Find where the given text appears and provide that cell's center as [X, Y] coordinate. 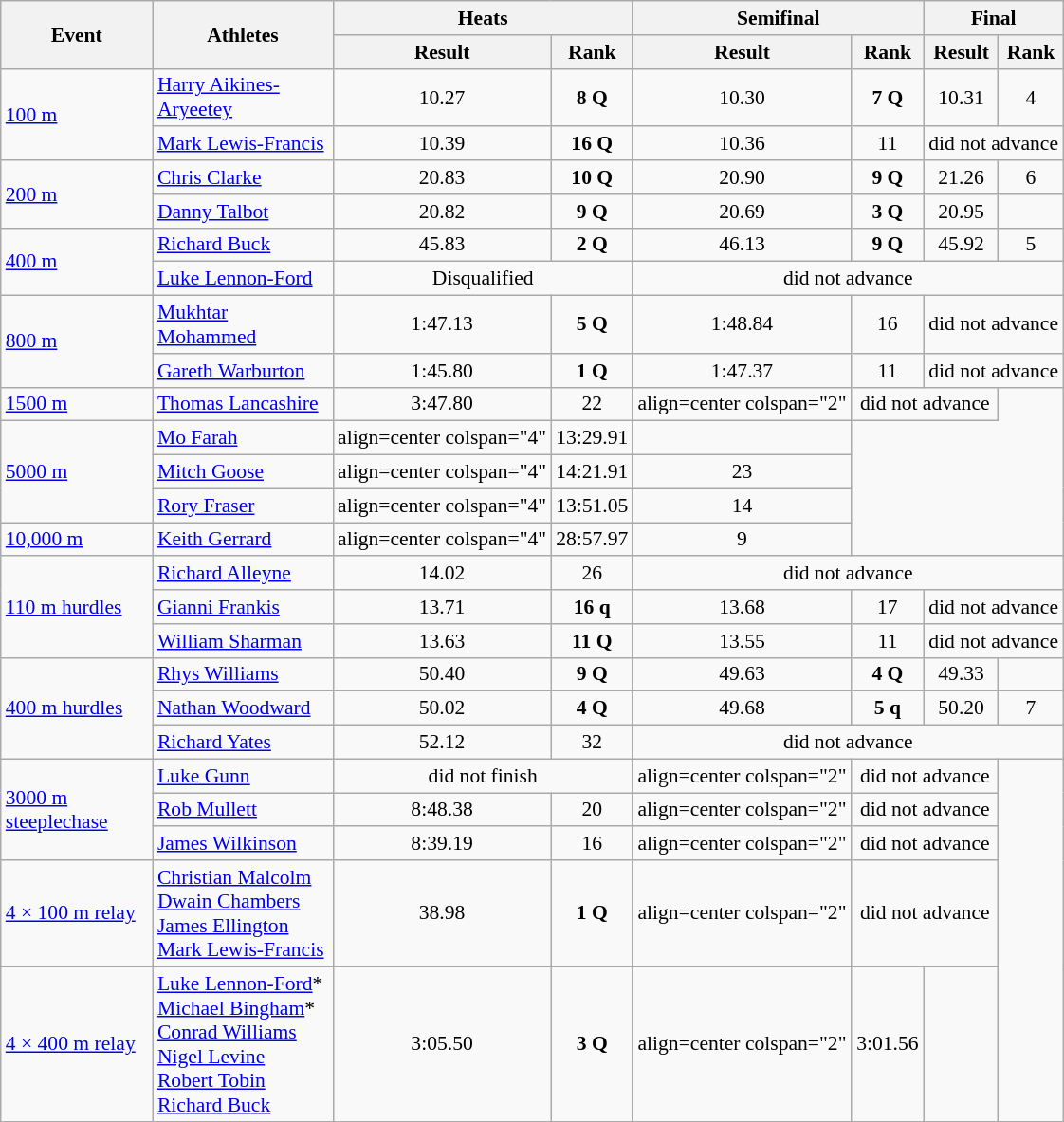
Richard Yates [243, 743]
Final [994, 18]
9 [742, 540]
14:21.91 [592, 472]
Heats [483, 18]
1500 m [77, 404]
Chris Clarke [243, 177]
3000 m steeplechase [77, 810]
8:39.19 [442, 844]
Luke Lennon-Ford*Michael Bingham*Conrad WilliamsNigel LevineRobert TobinRichard Buck [243, 1043]
13.71 [442, 607]
Mo Farah [243, 438]
10 Q [592, 177]
13.68 [742, 607]
1:48.84 [742, 324]
38.98 [442, 913]
Luke Lennon-Ford [243, 279]
52.12 [442, 743]
1:45.80 [442, 371]
26 [592, 574]
Gareth Warburton [243, 371]
Rob Mullett [243, 810]
3:47.80 [442, 404]
Nathan Woodward [243, 708]
50.02 [442, 708]
Thomas Lancashire [243, 404]
2 Q [592, 245]
14.02 [442, 574]
3:01.56 [888, 1043]
6 [1031, 177]
7 [1031, 708]
20.95 [962, 212]
Rory Fraser [243, 506]
3:05.50 [442, 1043]
Gianni Frankis [243, 607]
800 m [77, 341]
Event [77, 34]
20.69 [742, 212]
13.55 [742, 641]
4 [1031, 97]
10.39 [442, 144]
1:47.13 [442, 324]
400 m hurdles [77, 708]
James Wilkinson [243, 844]
10,000 m [77, 540]
32 [592, 743]
16 Q [592, 144]
8 Q [592, 97]
Mitch Goose [243, 472]
16 q [592, 607]
5 q [888, 708]
49.68 [742, 708]
23 [742, 472]
5 [1031, 245]
Richard Buck [243, 245]
49.33 [962, 674]
45.83 [442, 245]
Athletes [243, 34]
14 [742, 506]
did not finish [483, 776]
Richard Alleyne [243, 574]
45.92 [962, 245]
Christian MalcolmDwain ChambersJames EllingtonMark Lewis-Francis [243, 913]
21.26 [962, 177]
Mark Lewis-Francis [243, 144]
110 m hurdles [77, 607]
Luke Gunn [243, 776]
17 [888, 607]
Disqualified [483, 279]
10.30 [742, 97]
200 m [77, 193]
50.20 [962, 708]
13:29.91 [592, 438]
20.90 [742, 177]
46.13 [742, 245]
20.82 [442, 212]
1:47.37 [742, 371]
20.83 [442, 177]
13:51.05 [592, 506]
Mukhtar Mohammed [243, 324]
28:57.97 [592, 540]
10.31 [962, 97]
Rhys Williams [243, 674]
22 [592, 404]
20 [592, 810]
13.63 [442, 641]
5000 m [77, 472]
7 Q [888, 97]
50.40 [442, 674]
Semifinal [778, 18]
400 m [77, 262]
10.36 [742, 144]
Danny Talbot [243, 212]
8:48.38 [442, 810]
10.27 [442, 97]
William Sharman [243, 641]
5 Q [592, 324]
49.63 [742, 674]
100 m [77, 114]
4 × 100 m relay [77, 913]
Keith Gerrard [243, 540]
4 × 400 m relay [77, 1043]
11 Q [592, 641]
Harry Aikines-Aryeetey [243, 97]
